Output the (X, Y) coordinate of the center of the cell containing the given text.  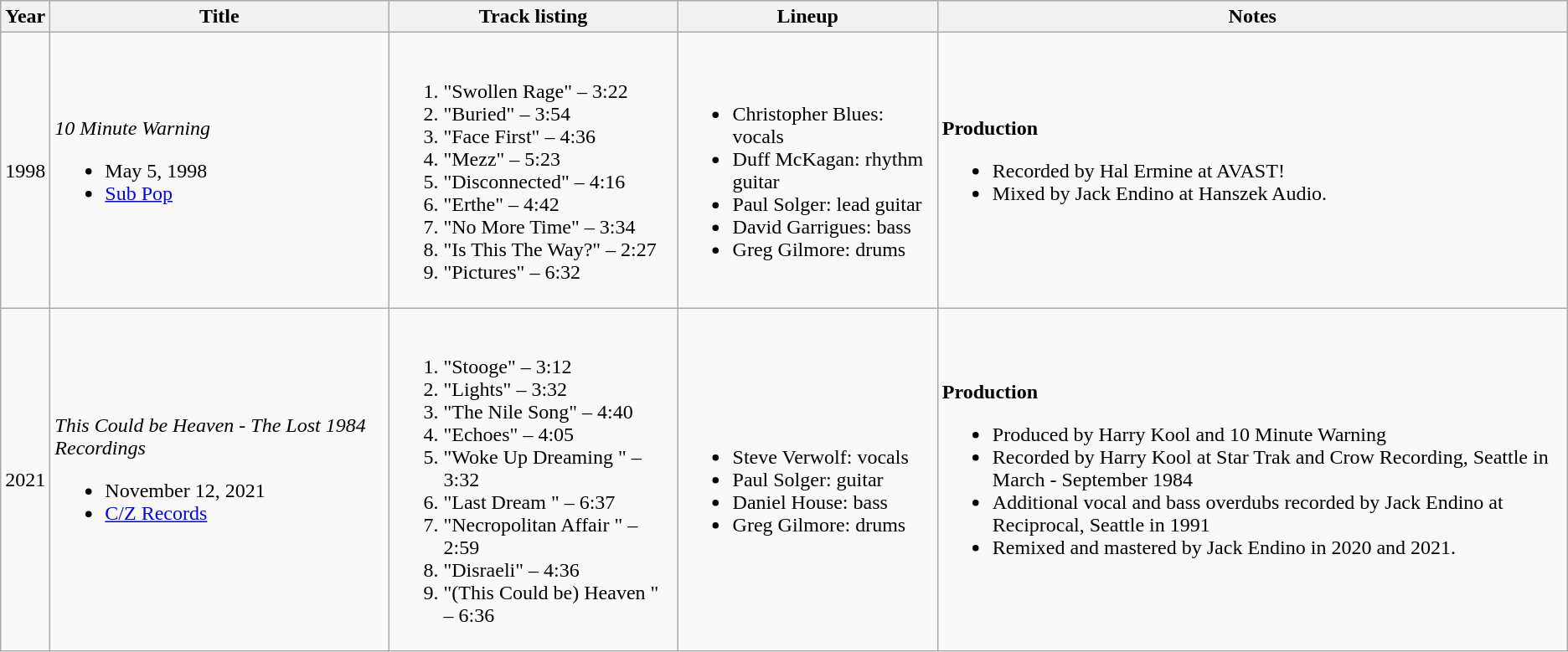
Notes (1252, 17)
Year (25, 17)
ProductionRecorded by Hal Ermine at AVAST!Mixed by Jack Endino at Hanszek Audio. (1252, 171)
1998 (25, 171)
Christopher Blues: vocalsDuff McKagan: rhythm guitarPaul Solger: lead guitarDavid Garrigues: bassGreg Gilmore: drums (807, 171)
This Could be Heaven - The Lost 1984 RecordingsNovember 12, 2021C/Z Records (219, 480)
10 Minute WarningMay 5, 1998Sub Pop (219, 171)
Steve Verwolf: vocalsPaul Solger: guitarDaniel House: bassGreg Gilmore: drums (807, 480)
Lineup (807, 17)
Title (219, 17)
Track listing (533, 17)
2021 (25, 480)
